Locate the cell with the specified text and output its [x, y] center coordinate. 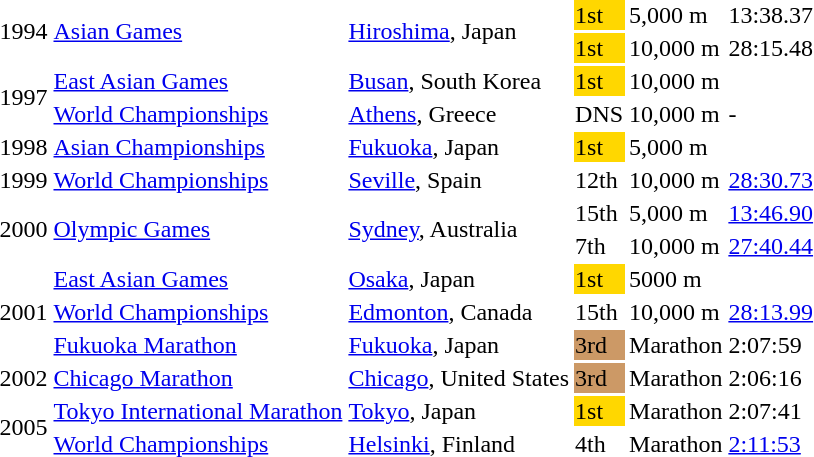
Chicago Marathon [198, 378]
Asian Games [198, 32]
Busan, South Korea [459, 81]
Seville, Spain [459, 180]
Osaka, Japan [459, 279]
Edmonton, Canada [459, 312]
7th [600, 246]
Olympic Games [198, 230]
5000 m [676, 279]
12th [600, 180]
Fukuoka Marathon [198, 345]
Tokyo, Japan [459, 411]
Tokyo International Marathon [198, 411]
Sydney, Australia [459, 230]
DNS [600, 114]
Asian Championships [198, 147]
Hiroshima, Japan [459, 32]
Chicago, United States [459, 378]
Athens, Greece [459, 114]
